From the cell containing the given text, extract its center point as [X, Y] coordinate. 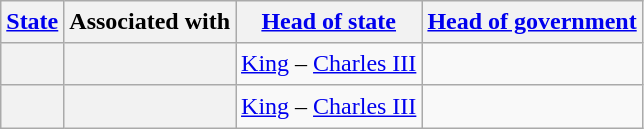
Head of government [532, 22]
Head of state [329, 22]
Associated with [150, 22]
State [32, 22]
